Return the [X, Y] coordinate for the center point of the cell that contains the specified text.  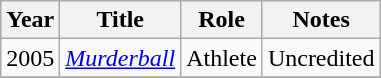
Title [120, 20]
Notes [321, 20]
Uncredited [321, 58]
Murderball [120, 58]
2005 [30, 58]
Role [222, 20]
Year [30, 20]
Athlete [222, 58]
